From the cell containing the given text, extract its center point as (X, Y) coordinate. 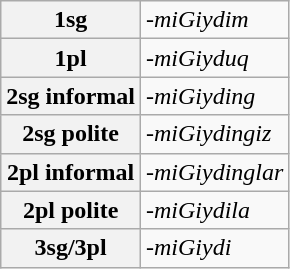
3sg/3pl (71, 248)
1pl (71, 58)
2sg polite (71, 134)
-miGiydinglar (214, 172)
-miGiydingiz (214, 134)
-miGiydi (214, 248)
2pl polite (71, 210)
-miGiydila (214, 210)
-miGiyduq (214, 58)
2sg informal (71, 96)
-miGiydim (214, 20)
-miGiyding (214, 96)
1sg (71, 20)
2pl informal (71, 172)
